Detect which cell encompasses the target text, then output its (X, Y) center coordinate. 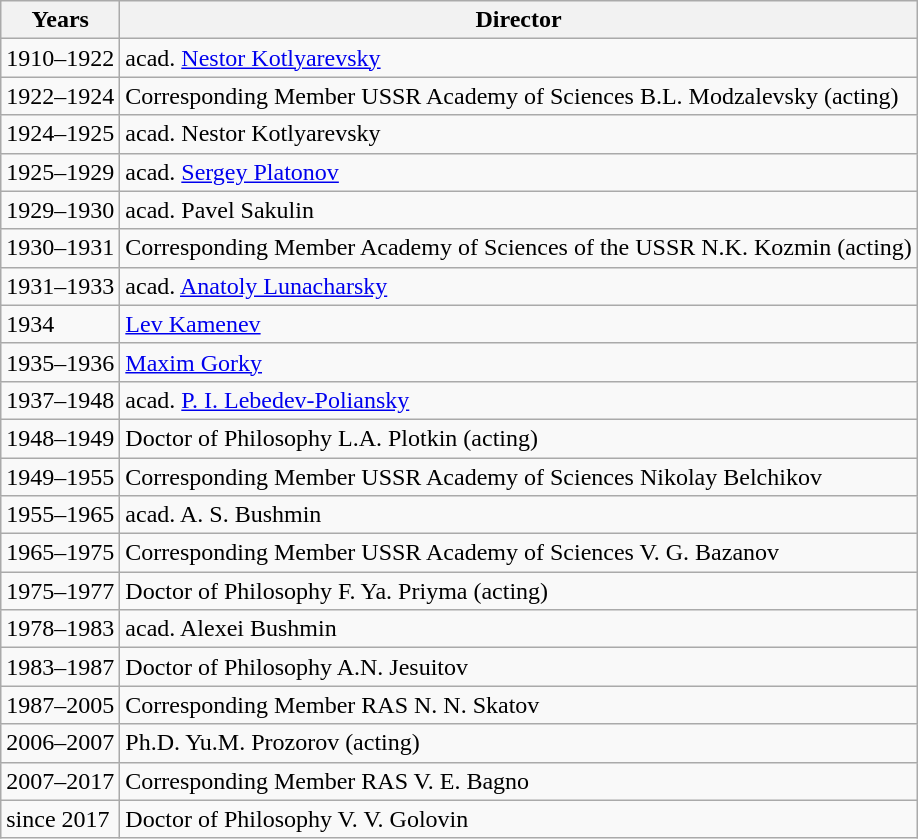
Corresponding Member USSR Academy of Sciences V. G. Bazanov (519, 553)
Corresponding Member RAS N. N. Skatov (519, 705)
acad. Sergey Platonov (519, 172)
1978–1983 (60, 629)
1930–1931 (60, 248)
1929–1930 (60, 210)
1948–1949 (60, 438)
acad. Anatoly Lunacharsky (519, 286)
acad. Pavel Sakulin (519, 210)
Doctor of Philosophy A.N. Jesuitov (519, 667)
1955–1965 (60, 515)
Corresponding Member Academy of Sciences of the USSR N.K. Kozmin (acting) (519, 248)
1975–1977 (60, 591)
Lev Kamenev (519, 324)
1949–1955 (60, 477)
Director (519, 20)
acad. Alexei Bushmin (519, 629)
Doctor of Philosophy L.A. Plotkin (acting) (519, 438)
Corresponding Member USSR Academy of Sciences B.L. Modzalevsky (acting) (519, 96)
1983–1987 (60, 667)
Doctor of Philosophy F. Ya. Priyma (acting) (519, 591)
Doctor of Philosophy V. V. Golovin (519, 819)
1934 (60, 324)
1922–1924 (60, 96)
Maxim Gorky (519, 362)
1937–1948 (60, 400)
1965–1975 (60, 553)
acad. P. I. Lebedev-Poliansky (519, 400)
1935–1936 (60, 362)
Corresponding Member USSR Academy of Sciences Nikolay Belchikov (519, 477)
1987–2005 (60, 705)
since 2017 (60, 819)
2007–2017 (60, 781)
2006–2007 (60, 743)
1924–1925 (60, 134)
Ph.D. Yu.M. Prozorov (acting) (519, 743)
acad. A. S. Bushmin (519, 515)
1910–1922 (60, 58)
Years (60, 20)
1925–1929 (60, 172)
1931–1933 (60, 286)
Corresponding Member RAS V. E. Bagno (519, 781)
